Find where the given text appears and provide that cell's center as (x, y) coordinate. 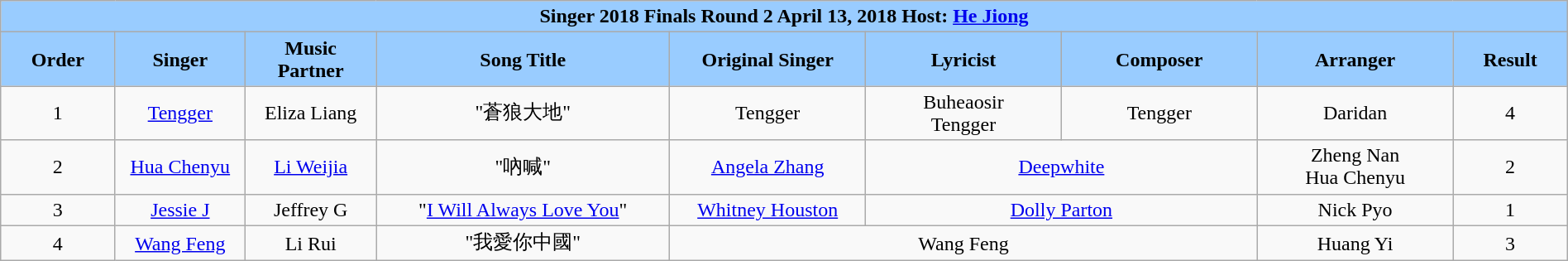
Singer (180, 60)
Song Title (523, 60)
Daridan (1355, 113)
Nick Pyo (1355, 210)
Li Weijia (311, 167)
Zheng NanHua Chenyu (1355, 167)
BuheaosirTengger (964, 113)
Angela Zhang (767, 167)
"吶喊" (523, 167)
Music Partner (311, 60)
"I Will Always Love You" (523, 210)
Original Singer (767, 60)
Huang Yi (1355, 244)
Eliza Liang (311, 113)
"蒼狼大地" (523, 113)
Hua Chenyu (180, 167)
Result (1510, 60)
Lyricist (964, 60)
Jeffrey G (311, 210)
Deepwhite (1062, 167)
"我愛你中國" (523, 244)
Li Rui (311, 244)
Jessie J (180, 210)
Composer (1159, 60)
Whitney Houston (767, 210)
Singer 2018 Finals Round 2 April 13, 2018 Host: He Jiong (784, 17)
Order (58, 60)
Dolly Parton (1062, 210)
Arranger (1355, 60)
